Return (x, y) of the center of cell containing provided text 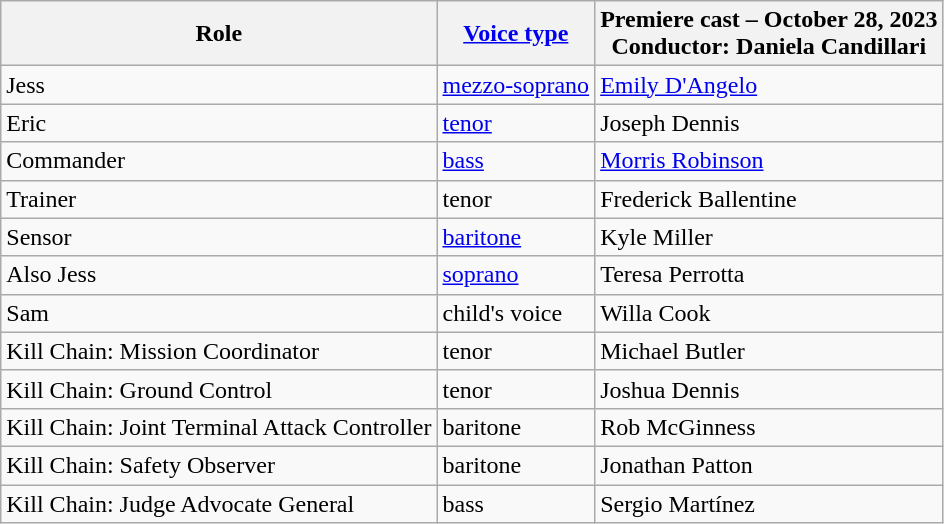
Voice type (516, 34)
child's voice (516, 313)
Kyle Miller (769, 237)
Rob McGinness (769, 427)
soprano (516, 275)
Kill Chain: Mission Coordinator (219, 351)
Joshua Dennis (769, 389)
Kill Chain: Joint Terminal Attack Controller (219, 427)
Commander (219, 161)
Kill Chain: Judge Advocate General (219, 503)
Sam (219, 313)
Frederick Ballentine (769, 199)
Jonathan Patton (769, 465)
Also Jess (219, 275)
Premiere cast – October 28, 2023Conductor: Daniela Candillari (769, 34)
Kill Chain: Safety Observer (219, 465)
Morris Robinson (769, 161)
Trainer (219, 199)
Teresa Perrotta (769, 275)
Eric (219, 123)
Sensor (219, 237)
Michael Butler (769, 351)
Jess (219, 85)
Sergio Martínez (769, 503)
Willa Cook (769, 313)
Joseph Dennis (769, 123)
Kill Chain: Ground Control (219, 389)
Emily D'Angelo (769, 85)
Role (219, 34)
mezzo-soprano (516, 85)
